Extract the (X, Y) coordinate from the center of the cell holding the provided text.  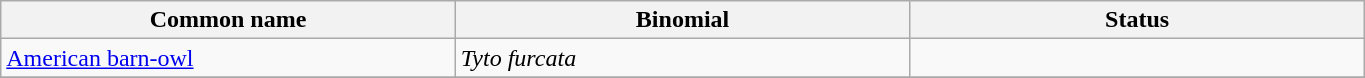
Common name (228, 20)
American barn-owl (228, 58)
Binomial (682, 20)
Tyto furcata (682, 58)
Status (1138, 20)
